Search for the cell housing the specified text and yield its [x, y] center coordinate. 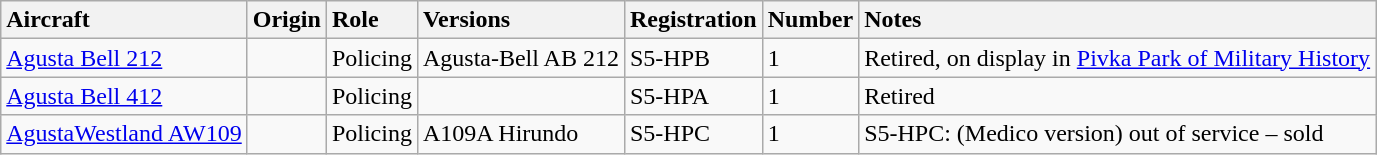
Versions [520, 20]
Agusta Bell 212 [124, 58]
Notes [1118, 20]
Agusta Bell 412 [124, 96]
Aircraft [124, 20]
Origin [286, 20]
Number [810, 20]
Agusta-Bell AB 212 [520, 58]
S5-HPC [693, 134]
AgustaWestland AW109 [124, 134]
Role [372, 20]
S5-HPA [693, 96]
Retired [1118, 96]
S5-HPB [693, 58]
S5-HPC: (Medico version) out of service – sold [1118, 134]
Retired, on display in Pivka Park of Military History [1118, 58]
Registration [693, 20]
A109A Hirundo [520, 134]
